Scan for the cell matching the given text and deliver its [X, Y] coordinate at center. 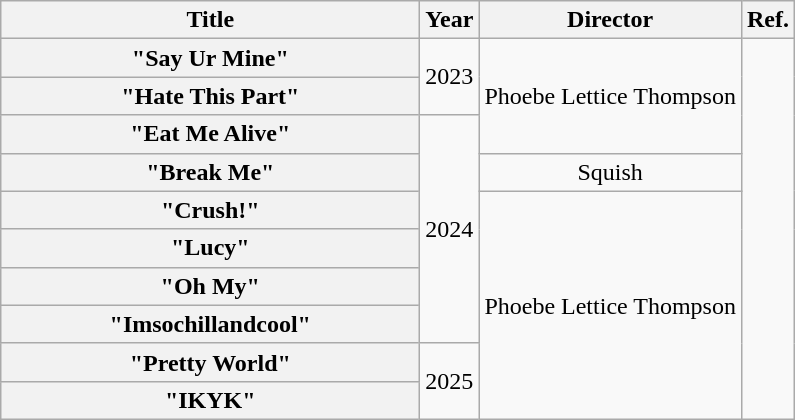
"Pretty World" [210, 362]
"IKYK" [210, 400]
2024 [450, 229]
"Say Ur Mine" [210, 58]
Ref. [768, 20]
"Oh My" [210, 286]
"Lucy" [210, 248]
"Eat Me Alive" [210, 134]
"Hate This Part" [210, 96]
"Imsochillandcool" [210, 324]
Squish [610, 172]
Director [610, 20]
2023 [450, 77]
Title [210, 20]
Year [450, 20]
"Crush!" [210, 210]
2025 [450, 381]
"Break Me" [210, 172]
